Capture the cell that displays the provided text and extract its [x, y] central coordinate. 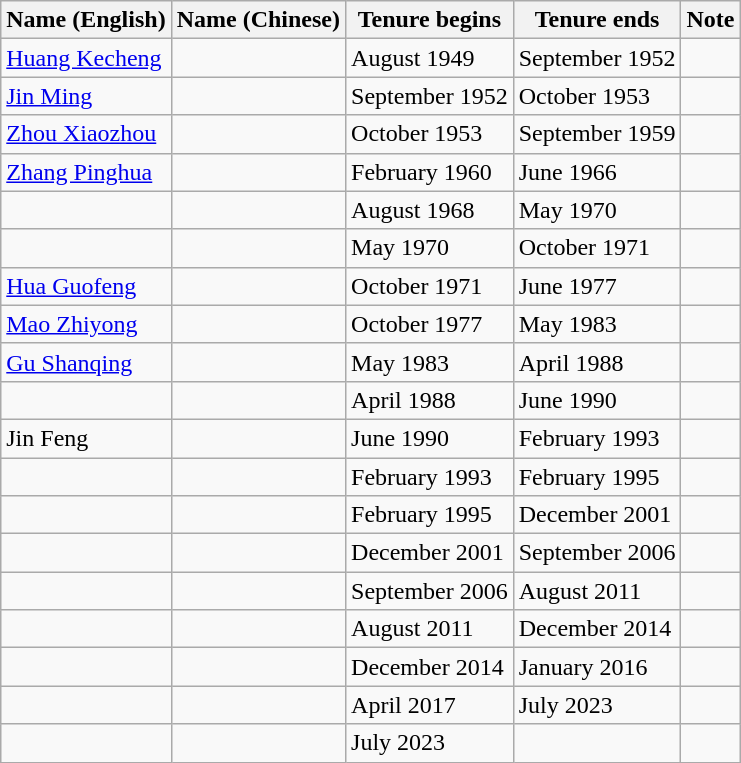
June 1966 [597, 172]
Jin Ming [86, 96]
September 1959 [597, 134]
Gu Shanqing [86, 362]
January 2016 [597, 667]
October 1977 [430, 324]
Huang Kecheng [86, 58]
April 2017 [430, 705]
Mao Zhiyong [86, 324]
Tenure begins [430, 20]
Name (English) [86, 20]
Zhou Xiaozhou [86, 134]
Zhang Pinghua [86, 172]
August 1968 [430, 210]
Note [710, 20]
Name (Chinese) [258, 20]
February 1960 [430, 172]
August 1949 [430, 58]
Tenure ends [597, 20]
June 1977 [597, 286]
Hua Guofeng [86, 286]
Jin Feng [86, 438]
